Pinpoint the cell where the given text exists, returning its (X, Y) midpoint coordinate. 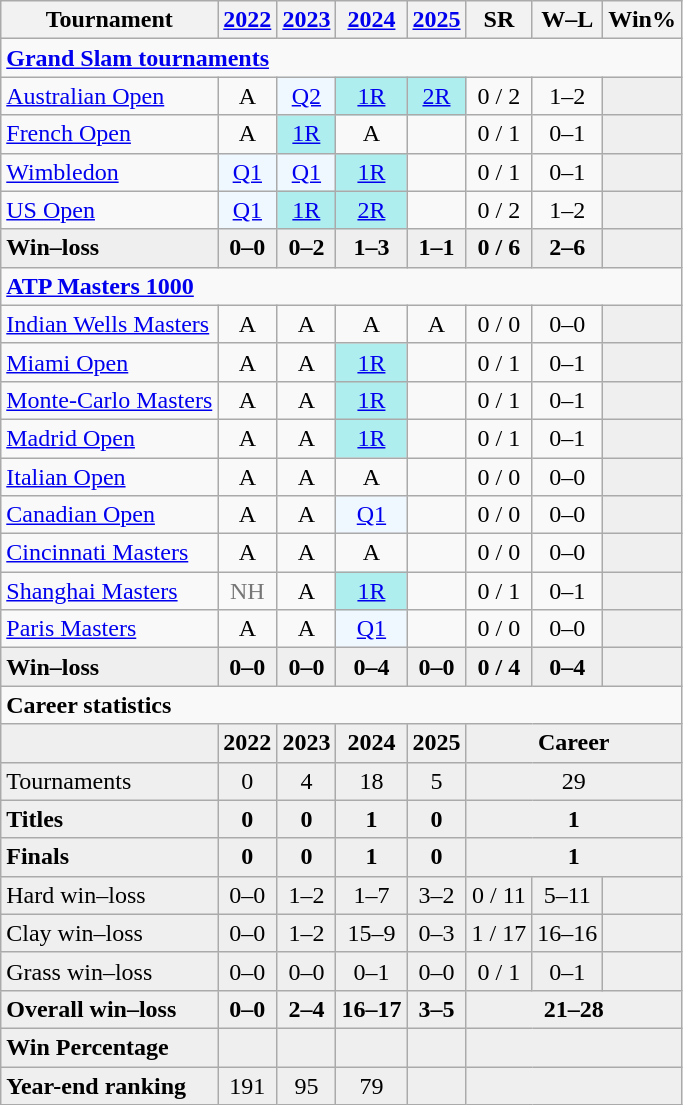
79 (372, 1085)
16–16 (568, 933)
Career statistics (342, 705)
Wimbledon (110, 172)
16–17 (372, 1009)
French Open (110, 134)
Miami Open (110, 362)
0 / 4 (499, 667)
5–11 (568, 895)
Australian Open (110, 96)
1–1 (436, 248)
Overall win–loss (110, 1009)
Win% (642, 20)
0–2 (306, 248)
29 (574, 781)
2–6 (568, 248)
Year-end ranking (110, 1085)
Career (574, 743)
Canadian Open (110, 515)
Clay win–loss (110, 933)
191 (248, 1085)
Madrid Open (110, 438)
Italian Open (110, 477)
18 (372, 781)
Grand Slam tournaments (342, 58)
NH (248, 591)
Titles (110, 819)
SR (499, 20)
Monte-Carlo Masters (110, 400)
5 (436, 781)
0–3 (436, 933)
Paris Masters (110, 629)
2–4 (306, 1009)
0 / 11 (499, 895)
ATP Masters 1000 (342, 286)
21–28 (574, 1009)
15–9 (372, 933)
Finals (110, 857)
Q2 (306, 96)
4 (306, 781)
Grass win–loss (110, 971)
Win Percentage (110, 1047)
1–3 (372, 248)
Shanghai Masters (110, 591)
1–7 (372, 895)
0 / 6 (499, 248)
Tournaments (110, 781)
3–5 (436, 1009)
1 / 17 (499, 933)
3–2 (436, 895)
Hard win–loss (110, 895)
Indian Wells Masters (110, 324)
95 (306, 1085)
W–L (568, 20)
Cincinnati Masters (110, 553)
Tournament (110, 20)
US Open (110, 210)
